Identify which cell holds the provided text, then report its [X, Y] central coordinate. 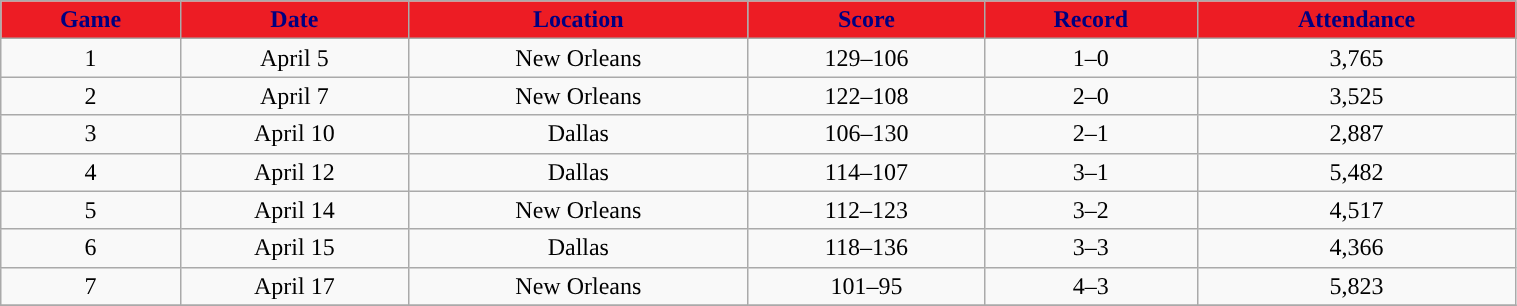
122–108 [866, 96]
101–95 [866, 286]
3–2 [1090, 210]
4 [91, 172]
112–123 [866, 210]
3,765 [1356, 58]
1–0 [1090, 58]
Attendance [1356, 20]
5,823 [1356, 286]
2–1 [1090, 134]
5 [91, 210]
Location [578, 20]
Record [1090, 20]
April 17 [294, 286]
April 14 [294, 210]
4–3 [1090, 286]
April 12 [294, 172]
April 7 [294, 96]
4,366 [1356, 248]
1 [91, 58]
April 15 [294, 248]
3–1 [1090, 172]
5,482 [1356, 172]
6 [91, 248]
129–106 [866, 58]
7 [91, 286]
106–130 [866, 134]
118–136 [866, 248]
3 [91, 134]
April 5 [294, 58]
4,517 [1356, 210]
April 10 [294, 134]
2–0 [1090, 96]
3,525 [1356, 96]
2,887 [1356, 134]
114–107 [866, 172]
2 [91, 96]
Date [294, 20]
Score [866, 20]
Game [91, 20]
3–3 [1090, 248]
